Detect which cell encompasses the target text, then output its (X, Y) center coordinate. 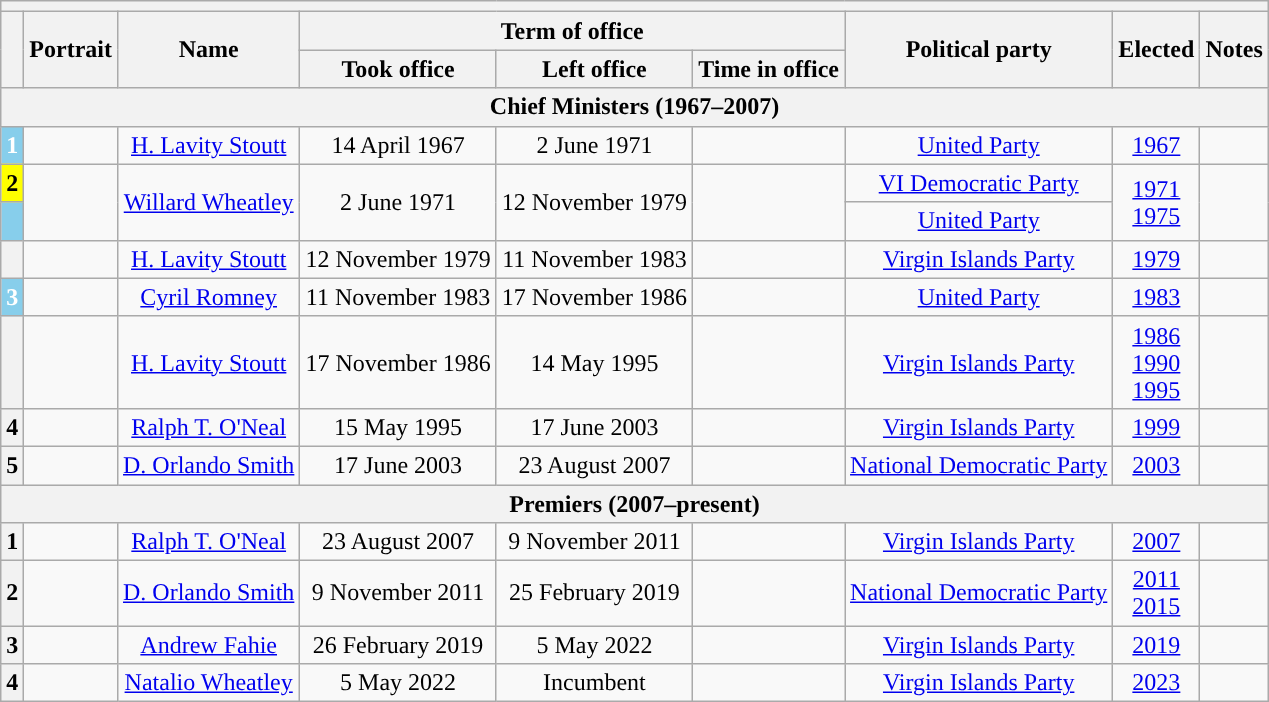
2023 (1156, 683)
Portrait (71, 50)
20112015 (1156, 594)
1999 (1156, 427)
1983 (1156, 297)
1967 (1156, 145)
2007 (1156, 542)
26 February 2019 (398, 645)
25 February 2019 (594, 594)
VI Democratic Party (979, 183)
2019 (1156, 645)
Natalio Wheatley (208, 683)
Chief Ministers (1967–2007) (635, 107)
1979 (1156, 259)
Time in office (769, 69)
Notes (1234, 50)
Andrew Fahie (208, 645)
Elected (1156, 50)
19711975 (1156, 202)
Premiers (2007–present) (635, 503)
198619901995 (1156, 362)
Left office (594, 69)
Name (208, 50)
Took office (398, 69)
5 (12, 465)
14 May 1995 (594, 362)
14 April 1967 (398, 145)
15 May 1995 (398, 427)
Term of office (572, 31)
Incumbent (594, 683)
Political party (979, 50)
Cyril Romney (208, 297)
2003 (1156, 465)
Willard Wheatley (208, 202)
